Extract the (X, Y) coordinate from the center of the cell holding the provided text.  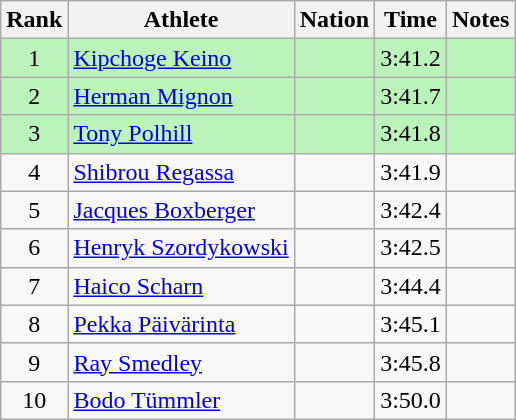
Notes (480, 20)
Ray Smedley (181, 362)
Bodo Tümmler (181, 400)
1 (34, 58)
Nation (334, 20)
3:44.4 (411, 286)
3 (34, 134)
2 (34, 96)
Herman Mignon (181, 96)
Kipchoge Keino (181, 58)
Henryk Szordykowski (181, 248)
3:41.7 (411, 96)
3:41.2 (411, 58)
3:42.5 (411, 248)
Pekka Päivärinta (181, 324)
Jacques Boxberger (181, 210)
Rank (34, 20)
3:41.9 (411, 172)
Haico Scharn (181, 286)
3:41.8 (411, 134)
10 (34, 400)
Time (411, 20)
9 (34, 362)
8 (34, 324)
3:45.8 (411, 362)
Tony Polhill (181, 134)
Athlete (181, 20)
3:42.4 (411, 210)
5 (34, 210)
3:50.0 (411, 400)
7 (34, 286)
Shibrou Regassa (181, 172)
3:45.1 (411, 324)
4 (34, 172)
6 (34, 248)
